Locate the cell with the specified text and output its (X, Y) center coordinate. 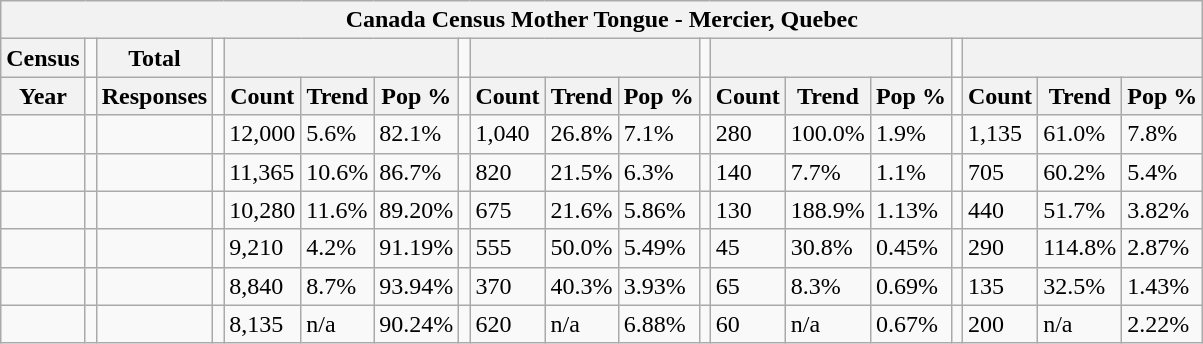
8.7% (338, 286)
82.1% (416, 134)
3.82% (1162, 210)
21.5% (582, 172)
61.0% (1080, 134)
10,280 (262, 210)
100.0% (828, 134)
32.5% (1080, 286)
1.13% (910, 210)
5.6% (338, 134)
5.86% (658, 210)
11,365 (262, 172)
130 (748, 210)
Census (43, 58)
45 (748, 248)
30.8% (828, 248)
86.7% (416, 172)
90.24% (416, 324)
188.9% (828, 210)
675 (508, 210)
9,210 (262, 248)
620 (508, 324)
91.19% (416, 248)
89.20% (416, 210)
7.8% (1162, 134)
8.3% (828, 286)
370 (508, 286)
21.6% (582, 210)
4.2% (338, 248)
0.67% (910, 324)
3.93% (658, 286)
820 (508, 172)
200 (1000, 324)
6.3% (658, 172)
50.0% (582, 248)
2.22% (1162, 324)
1,040 (508, 134)
114.8% (1080, 248)
7.1% (658, 134)
0.45% (910, 248)
Canada Census Mother Tongue - Mercier, Quebec (602, 20)
135 (1000, 286)
290 (1000, 248)
93.94% (416, 286)
1,135 (1000, 134)
Year (43, 96)
705 (1000, 172)
65 (748, 286)
1.9% (910, 134)
555 (508, 248)
10.6% (338, 172)
26.8% (582, 134)
11.6% (338, 210)
7.7% (828, 172)
5.49% (658, 248)
60.2% (1080, 172)
2.87% (1162, 248)
140 (748, 172)
Responses (154, 96)
1.43% (1162, 286)
0.69% (910, 286)
6.88% (658, 324)
Total (154, 58)
40.3% (582, 286)
1.1% (910, 172)
60 (748, 324)
440 (1000, 210)
280 (748, 134)
8,840 (262, 286)
8,135 (262, 324)
12,000 (262, 134)
5.4% (1162, 172)
51.7% (1080, 210)
